Pinpoint the cell where the given text exists, returning its [X, Y] midpoint coordinate. 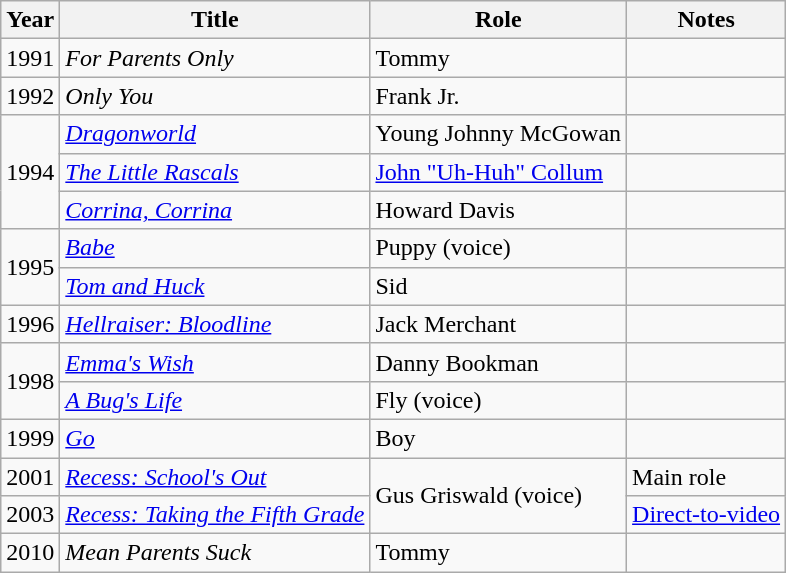
Dragonworld [215, 134]
Boy [498, 438]
1991 [30, 58]
Corrina, Corrina [215, 210]
Only You [215, 96]
2010 [30, 553]
John "Uh-Huh" Collum [498, 172]
Recess: Taking the Fifth Grade [215, 515]
Mean Parents Suck [215, 553]
Frank Jr. [498, 96]
Gus Griswald (voice) [498, 496]
Babe [215, 248]
Sid [498, 286]
The Little Rascals [215, 172]
For Parents Only [215, 58]
1994 [30, 172]
1995 [30, 267]
Main role [706, 477]
Fly (voice) [498, 400]
Puppy (voice) [498, 248]
2003 [30, 515]
Howard Davis [498, 210]
1999 [30, 438]
Title [215, 20]
Hellraiser: Bloodline [215, 324]
Role [498, 20]
2001 [30, 477]
Danny Bookman [498, 362]
Emma's Wish [215, 362]
Go [215, 438]
1996 [30, 324]
A Bug's Life [215, 400]
Tom and Huck [215, 286]
Year [30, 20]
Recess: School's Out [215, 477]
Direct-to-video [706, 515]
1998 [30, 381]
1992 [30, 96]
Notes [706, 20]
Young Johnny McGowan [498, 134]
Jack Merchant [498, 324]
